Pinpoint the cell where the given text exists, returning its (x, y) midpoint coordinate. 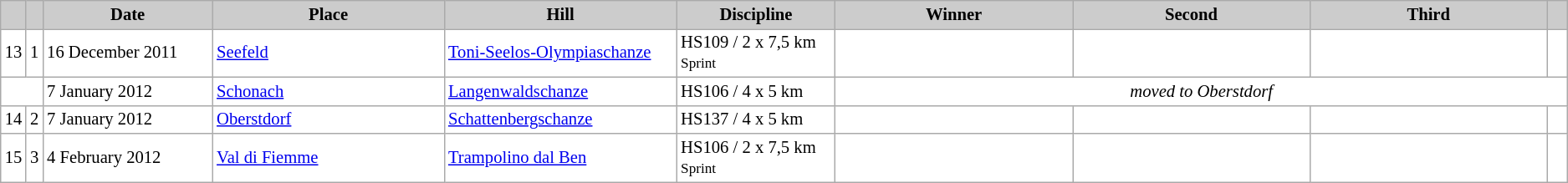
Seefeld (328, 53)
Schattenbergschanze (560, 119)
Second (1192, 14)
HS106 / 4 x 5 km (756, 91)
HS137 / 4 x 5 km (756, 119)
Hill (560, 14)
16 December 2011 (127, 53)
Winner (954, 14)
15 (13, 158)
2 (34, 119)
14 (13, 119)
Oberstdorf (328, 119)
Val di Fiemme (328, 158)
Langenwaldschanze (560, 91)
13 (13, 53)
Discipline (756, 14)
1 (34, 53)
Schonach (328, 91)
Toni-Seelos-Olympiaschanze (560, 53)
Date (127, 14)
3 (34, 158)
Trampolino dal Ben (560, 158)
HS109 / 2 x 7,5 kmSprint (756, 53)
HS106 / 2 x 7,5 kmSprint (756, 158)
Place (328, 14)
4 February 2012 (127, 158)
Third (1428, 14)
moved to Oberstdorf (1202, 91)
